Output the (x, y) coordinate of the center of the cell containing the given text.  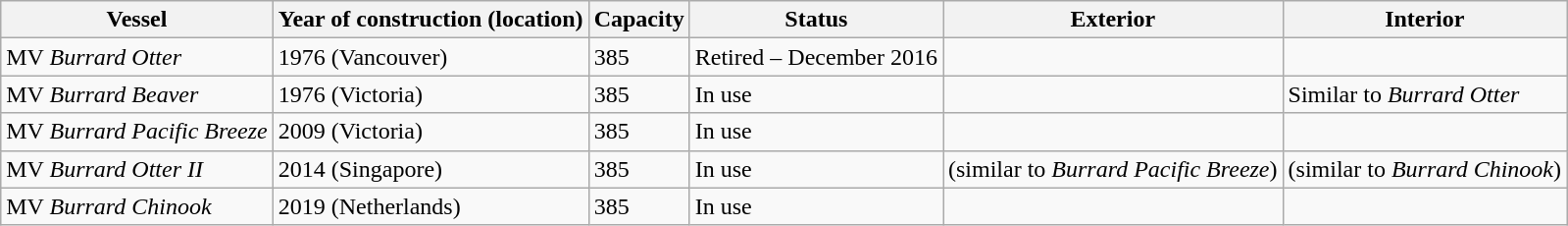
Vessel (137, 20)
1976 (Vancouver) (430, 57)
2009 (Victoria) (430, 132)
2014 (Singapore) (430, 169)
Status (816, 20)
1976 (Victoria) (430, 94)
Interior (1425, 20)
Retired – December 2016 (816, 57)
MV Burrard Beaver (137, 94)
Similar to Burrard Otter (1425, 94)
(similar to Burrard Pacific Breeze) (1114, 169)
MV Burrard Otter II (137, 169)
2019 (Netherlands) (430, 206)
MV Burrard Otter (137, 57)
Year of construction (location) (430, 20)
(similar to Burrard Chinook) (1425, 169)
MV Burrard Chinook (137, 206)
MV Burrard Pacific Breeze (137, 132)
Capacity (639, 20)
Exterior (1114, 20)
